For the text-containing cell, return its midpoint in [X, Y] coordinate format. 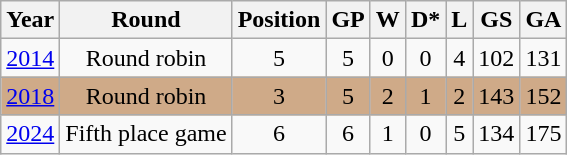
4 [460, 58]
2018 [30, 96]
2014 [30, 58]
143 [496, 96]
102 [496, 58]
3 [279, 96]
GP [348, 20]
W [388, 20]
131 [544, 58]
Position [279, 20]
D* [425, 20]
GA [544, 20]
L [460, 20]
GS [496, 20]
Year [30, 20]
134 [496, 134]
2024 [30, 134]
Round [146, 20]
Fifth place game [146, 134]
152 [544, 96]
175 [544, 134]
